Search for the cell housing the specified text and yield its (X, Y) center coordinate. 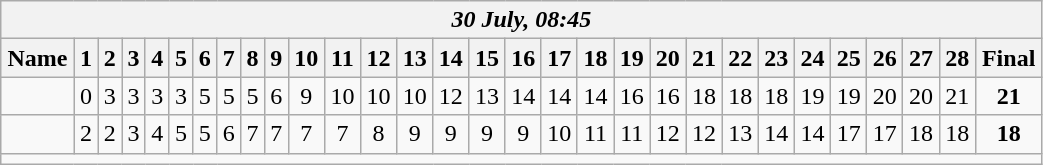
1 (86, 58)
Final (1008, 58)
28 (957, 58)
15 (487, 58)
22 (740, 58)
27 (921, 58)
24 (812, 58)
23 (776, 58)
Name (38, 58)
0 (86, 96)
25 (849, 58)
26 (885, 58)
30 July, 08:45 (522, 20)
